Provide the (x, y) coordinate of the cell's center where the given text is located.  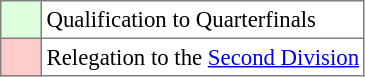
Qualification to Quarterfinals (202, 20)
Relegation to the Second Division (202, 57)
